Return [x, y] of the center of cell containing provided text 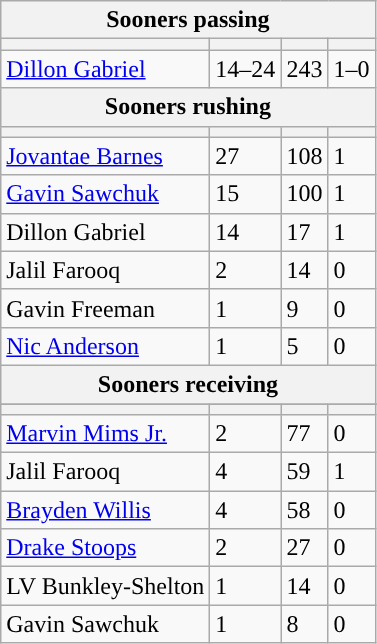
108 [304, 156]
Brayden Willis [106, 510]
100 [304, 194]
LV Bunkley-Shelton [106, 586]
17 [304, 232]
77 [304, 434]
243 [304, 69]
Sooners passing [188, 20]
5 [304, 346]
59 [304, 472]
Jovantae Barnes [106, 156]
14–24 [246, 69]
Sooners rushing [188, 107]
Gavin Freeman [106, 308]
Nic Anderson [106, 346]
9 [304, 308]
15 [246, 194]
1–0 [352, 69]
58 [304, 510]
Marvin Mims Jr. [106, 434]
Sooners receiving [188, 384]
8 [304, 624]
Drake Stoops [106, 548]
